Determine the [x, y] coordinate at the center of the cell enclosing the given text.  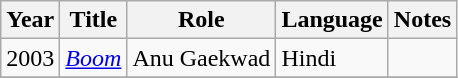
Language [332, 20]
Title [94, 20]
Role [202, 20]
Anu Gaekwad [202, 58]
Hindi [332, 58]
2003 [30, 58]
Year [30, 20]
Notes [422, 20]
Boom [94, 58]
